Output the (X, Y) coordinate of the center of the cell containing the given text.  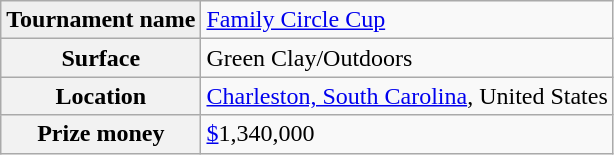
Family Circle Cup (407, 20)
Location (101, 96)
Charleston, South Carolina, United States (407, 96)
Tournament name (101, 20)
Surface (101, 58)
Prize money (101, 134)
$1,340,000 (407, 134)
Green Clay/Outdoors (407, 58)
